Provide the [x, y] coordinate of the cell's center where the given text is located.  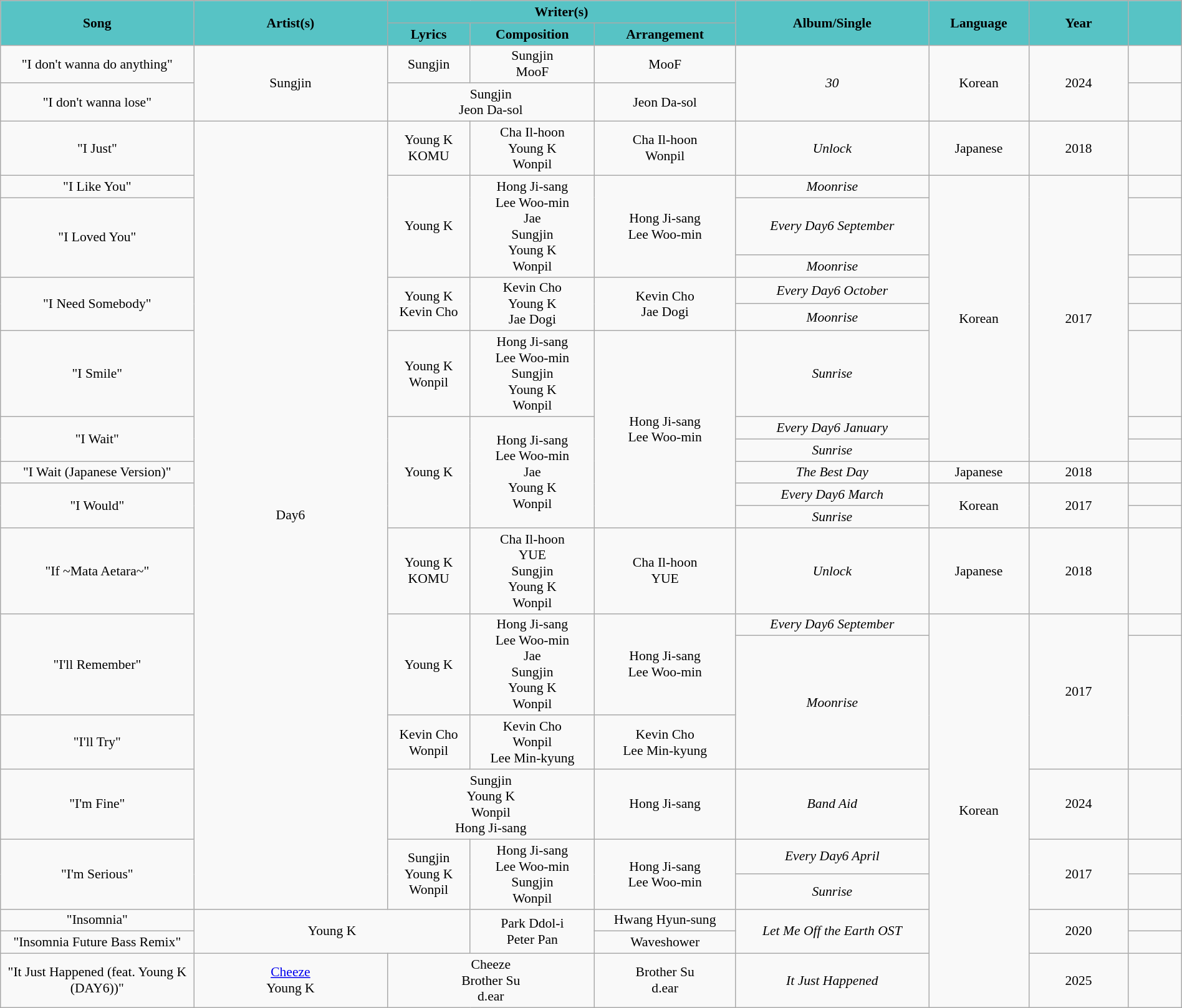
"Insomnia Future Bass Remix" [97, 943]
Hong Ji-sangLee Woo-minSungjinYoung KWonpil [532, 374]
"I Need Somebody" [97, 304]
Every Day6 January [832, 428]
Language [979, 22]
Writer(s) [561, 12]
"I'll Try" [97, 742]
2025 [1079, 980]
Hong Ji-sangLee Woo-minSungjinWonpil [532, 874]
Every Day6 October [832, 290]
"It Just Happened (feat. Young K (DAY6))" [97, 980]
Album/Single [832, 22]
Day6 [291, 515]
"Insomnia" [97, 920]
Kevin ChoJae Dogi [665, 304]
CheezeYoung K [291, 980]
Park Ddol-iPeter Pan [532, 931]
Let Me Off the Earth OST [832, 931]
SungjinJeon Da-sol [491, 102]
Composition [532, 34]
Jeon Da-sol [665, 102]
It Just Happened [832, 980]
SungjinYoung KWonpilHong Ji-sang [491, 804]
Every Day6 March [832, 494]
"I don't wanna lose" [97, 102]
"I'm Fine" [97, 804]
Hong Ji-sangLee Woo-minJaeYoung KWonpil [532, 472]
"I Smile" [97, 374]
Kevin ChoLee Min-kyung [665, 742]
Cha Il-hoonYUE [665, 570]
"If ~Mata Aetara~" [97, 570]
Arrangement [665, 34]
Cha Il-hoonYoung KWonpil [532, 148]
Lyrics [429, 34]
CheezeBrother Sud.ear [491, 980]
Kevin ChoWonpil [429, 742]
"I Would" [97, 505]
Song [97, 22]
MooF [665, 64]
"I Like You" [97, 186]
Hong Ji-sang [665, 804]
The Best Day [832, 473]
Every Day6 April [832, 857]
Kevin ChoYoung KJae Dogi [532, 304]
2020 [1079, 931]
SungjinYoung KWonpil [429, 874]
"I don't wanna do anything" [97, 64]
Cha Il-hoonWonpil [665, 148]
"I Wait (Japanese Version)" [97, 473]
Year [1079, 22]
30 [832, 83]
"I'll Remember" [97, 665]
Kevin ChoWonpilLee Min-kyung [532, 742]
"I Wait" [97, 439]
"I Loved You" [97, 237]
Cha Il-hoonYUESungjinYoung KWonpil [532, 570]
Brother Sud.ear [665, 980]
Young KKevin Cho [429, 304]
"I Just" [97, 148]
Hwang Hyun-sung [665, 920]
Artist(s) [291, 22]
SungjinMooF [532, 64]
Young KWonpil [429, 374]
Band Aid [832, 804]
"I'm Serious" [97, 874]
Waveshower [665, 943]
